Output the [x, y] coordinate of the center of the cell containing the given text.  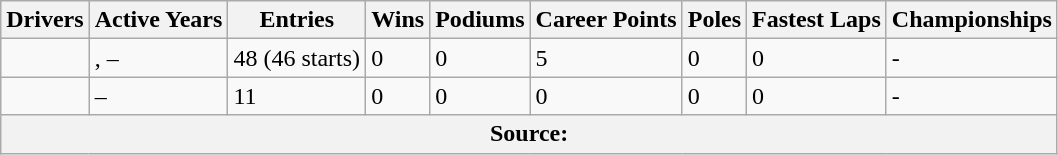
– [158, 96]
Championships [972, 20]
Source: [530, 134]
Poles [714, 20]
48 (46 starts) [297, 58]
Career Points [606, 20]
Wins [398, 20]
11 [297, 96]
Entries [297, 20]
, – [158, 58]
Active Years [158, 20]
Fastest Laps [817, 20]
Podiums [480, 20]
5 [606, 58]
Drivers [45, 20]
